Find where the given text appears and provide that cell's center as (X, Y) coordinate. 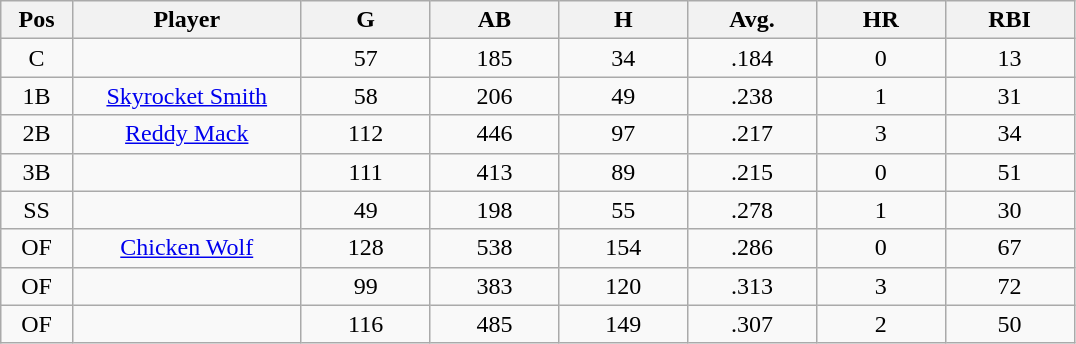
120 (624, 286)
.215 (752, 172)
72 (1010, 286)
383 (494, 286)
89 (624, 172)
13 (1010, 58)
AB (494, 20)
55 (624, 210)
SS (37, 210)
.313 (752, 286)
.217 (752, 134)
112 (366, 134)
RBI (1010, 20)
H (624, 20)
.286 (752, 248)
97 (624, 134)
Avg. (752, 20)
.307 (752, 324)
2 (880, 324)
50 (1010, 324)
C (37, 58)
Reddy Mack (186, 134)
2B (37, 134)
198 (494, 210)
30 (1010, 210)
HR (880, 20)
.238 (752, 96)
51 (1010, 172)
149 (624, 324)
Skyrocket Smith (186, 96)
G (366, 20)
185 (494, 58)
206 (494, 96)
538 (494, 248)
Pos (37, 20)
Chicken Wolf (186, 248)
67 (1010, 248)
58 (366, 96)
1B (37, 96)
99 (366, 286)
.184 (752, 58)
.278 (752, 210)
446 (494, 134)
413 (494, 172)
57 (366, 58)
111 (366, 172)
Player (186, 20)
128 (366, 248)
116 (366, 324)
485 (494, 324)
3B (37, 172)
154 (624, 248)
31 (1010, 96)
